Provide the (X, Y) coordinate of the cell's center where the given text is located.  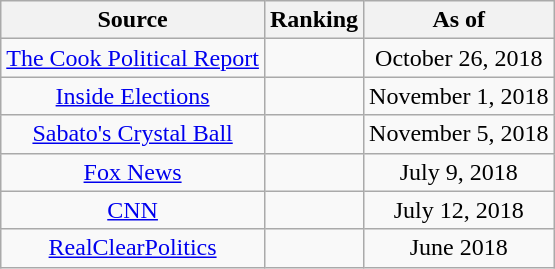
As of (459, 20)
October 26, 2018 (459, 58)
November 1, 2018 (459, 96)
Inside Elections (133, 96)
July 9, 2018 (459, 172)
Sabato's Crystal Ball (133, 134)
June 2018 (459, 248)
The Cook Political Report (133, 58)
Source (133, 20)
CNN (133, 210)
Ranking (314, 20)
Fox News (133, 172)
November 5, 2018 (459, 134)
July 12, 2018 (459, 210)
RealClearPolitics (133, 248)
